Scan for the cell matching the given text and deliver its (x, y) coordinate at center. 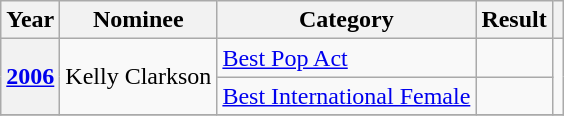
Nominee (138, 20)
Result (514, 20)
Year (30, 20)
Kelly Clarkson (138, 77)
Best Pop Act (346, 58)
Category (346, 20)
Best International Female (346, 96)
2006 (30, 77)
